Extract the [X, Y] coordinate from the center of the cell holding the provided text.  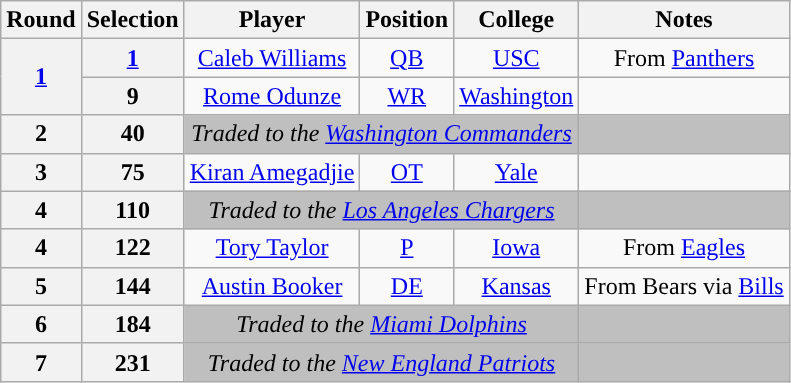
Selection [132, 20]
7 [41, 362]
Position [407, 20]
6 [41, 324]
9 [132, 96]
Traded to the New England Patriots [382, 362]
Player [272, 20]
75 [132, 172]
Iowa [516, 248]
Traded to the Washington Commanders [382, 134]
USC [516, 58]
From Panthers [684, 58]
From Bears via Bills [684, 286]
231 [132, 362]
Washington [516, 96]
Traded to the Los Angeles Chargers [382, 210]
Austin Booker [272, 286]
Caleb Williams [272, 58]
Kiran Amegadjie [272, 172]
110 [132, 210]
5 [41, 286]
Kansas [516, 286]
QB [407, 58]
Traded to the Miami Dolphins [382, 324]
College [516, 20]
122 [132, 248]
184 [132, 324]
2 [41, 134]
40 [132, 134]
DE [407, 286]
OT [407, 172]
Tory Taylor [272, 248]
P [407, 248]
Rome Odunze [272, 96]
Round [41, 20]
3 [41, 172]
144 [132, 286]
From Eagles [684, 248]
WR [407, 96]
Yale [516, 172]
Notes [684, 20]
